Provide the [X, Y] coordinate of the cell's center where the given text is located.  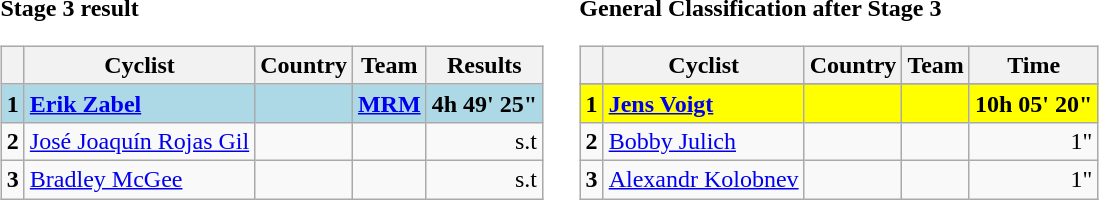
4h 49' 25" [484, 103]
José Joaquín Rojas Gil [139, 141]
Results [484, 65]
Jens Voigt [704, 103]
Time [1033, 65]
Bobby Julich [704, 141]
Erik Zabel [139, 103]
Bradley McGee [139, 179]
10h 05' 20" [1033, 103]
Alexandr Kolobnev [704, 179]
MRM [389, 103]
